Extract the [X, Y] coordinate from the center of the cell holding the provided text.  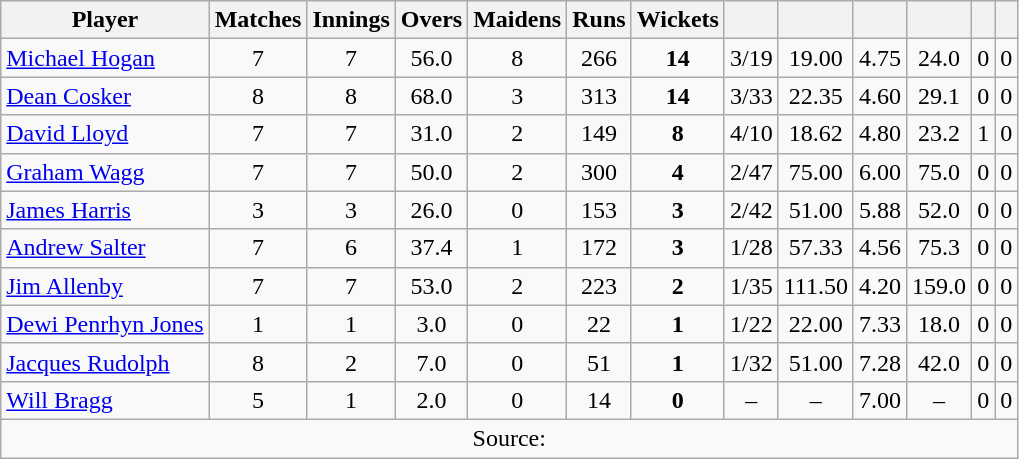
5 [258, 400]
266 [599, 58]
Will Bragg [105, 400]
Jim Allenby [105, 286]
4.56 [880, 248]
5.88 [880, 210]
David Lloyd [105, 134]
Runs [599, 20]
31.0 [431, 134]
3/33 [751, 96]
4/10 [751, 134]
Maidens [518, 20]
75.0 [940, 172]
1/32 [751, 362]
7.00 [880, 400]
19.00 [816, 58]
3.0 [431, 324]
2/47 [751, 172]
Dean Cosker [105, 96]
Graham Wagg [105, 172]
57.33 [816, 248]
26.0 [431, 210]
4 [678, 172]
29.1 [940, 96]
23.2 [940, 134]
1/22 [751, 324]
56.0 [431, 58]
1/35 [751, 286]
153 [599, 210]
75.3 [940, 248]
22.00 [816, 324]
159.0 [940, 286]
149 [599, 134]
52.0 [940, 210]
18.62 [816, 134]
Andrew Salter [105, 248]
22.35 [816, 96]
172 [599, 248]
James Harris [105, 210]
42.0 [940, 362]
3/19 [751, 58]
53.0 [431, 286]
24.0 [940, 58]
2.0 [431, 400]
Jacques Rudolph [105, 362]
1/28 [751, 248]
4.20 [880, 286]
6.00 [880, 172]
2/42 [751, 210]
51 [599, 362]
Michael Hogan [105, 58]
4.75 [880, 58]
223 [599, 286]
Wickets [678, 20]
7.33 [880, 324]
7.28 [880, 362]
Source: [510, 438]
7.0 [431, 362]
Overs [431, 20]
Player [105, 20]
18.0 [940, 324]
75.00 [816, 172]
50.0 [431, 172]
300 [599, 172]
313 [599, 96]
37.4 [431, 248]
4.80 [880, 134]
22 [599, 324]
111.50 [816, 286]
68.0 [431, 96]
6 [351, 248]
Dewi Penrhyn Jones [105, 324]
Innings [351, 20]
Matches [258, 20]
4.60 [880, 96]
